Find where the given text appears and provide that cell's center as (x, y) coordinate. 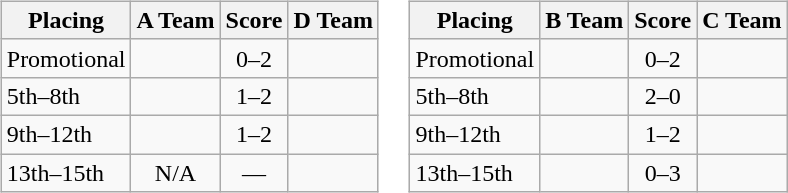
2–0 (663, 96)
C Team (742, 20)
B Team (584, 20)
0–3 (663, 173)
D Team (333, 20)
A Team (176, 20)
— (254, 173)
N/A (176, 173)
